For the text-containing cell, return its midpoint in [X, Y] coordinate format. 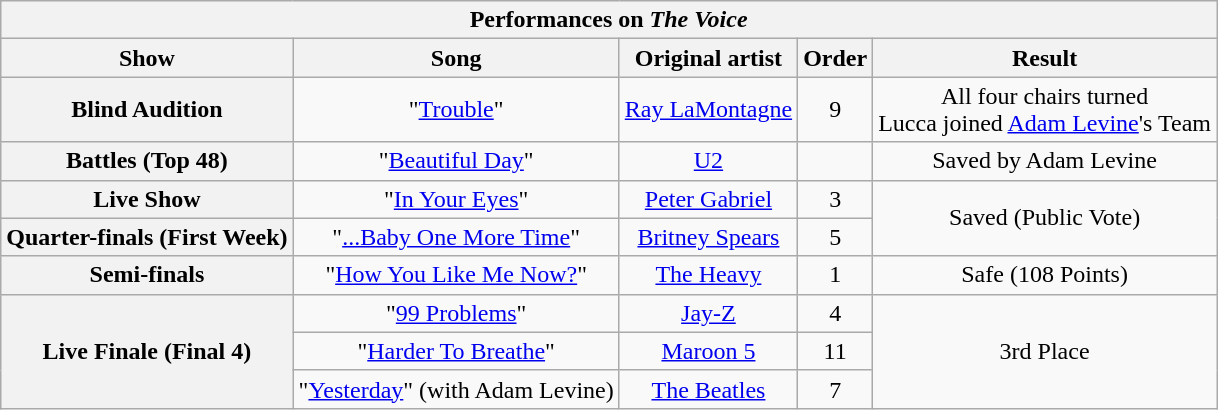
3 [836, 199]
"Harder To Breathe" [456, 351]
5 [836, 237]
Saved by Adam Levine [1045, 161]
Quarter-finals (First Week) [147, 237]
The Heavy [708, 275]
Blind Audition [147, 110]
Safe (108 Points) [1045, 275]
"99 Problems" [456, 313]
The Beatles [708, 389]
Saved (Public Vote) [1045, 218]
Britney Spears [708, 237]
"Trouble" [456, 110]
"Yesterday" (with Adam Levine) [456, 389]
Live Finale (Final 4) [147, 351]
Semi-finals [147, 275]
Original artist [708, 58]
"In Your Eyes" [456, 199]
U2 [708, 161]
Live Show [147, 199]
Show [147, 58]
Performances on The Voice [609, 20]
Battles (Top 48) [147, 161]
Ray LaMontagne [708, 110]
Maroon 5 [708, 351]
All four chairs turnedLucca joined Adam Levine's Team [1045, 110]
11 [836, 351]
Jay-Z [708, 313]
7 [836, 389]
1 [836, 275]
Order [836, 58]
Song [456, 58]
"How You Like Me Now?" [456, 275]
3rd Place [1045, 351]
Result [1045, 58]
"...Baby One More Time" [456, 237]
9 [836, 110]
"Beautiful Day" [456, 161]
4 [836, 313]
Peter Gabriel [708, 199]
